Determine the (X, Y) coordinate at the center of the cell enclosing the given text.  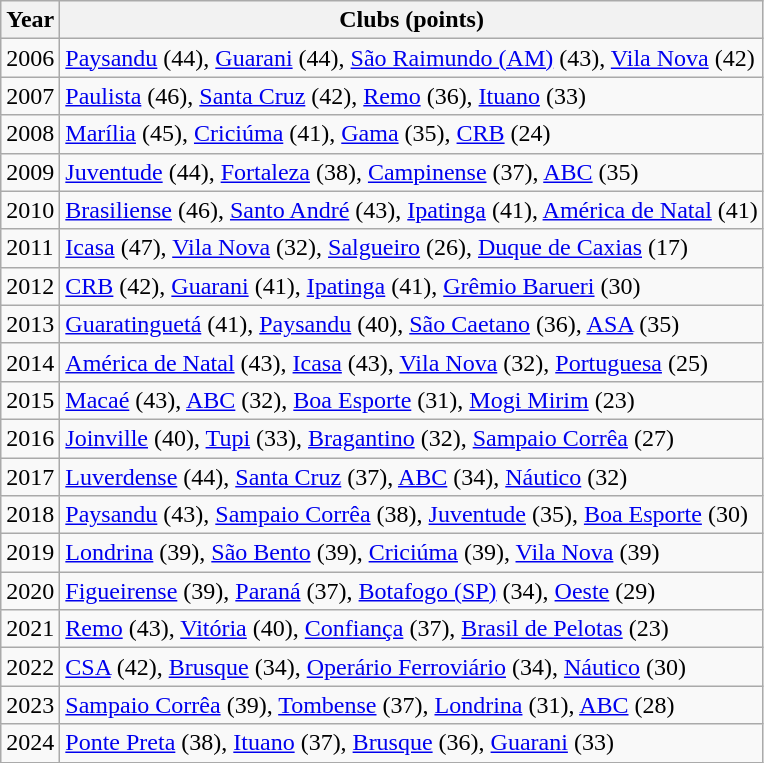
2012 (30, 286)
2015 (30, 400)
2018 (30, 515)
2020 (30, 591)
Macaé (43), ABC (32), Boa Esporte (31), Mogi Mirim (23) (412, 400)
Figueirense (39), Paraná (37), Botafogo (SP) (34), Oeste (29) (412, 591)
Icasa (47), Vila Nova (32), Salgueiro (26), Duque de Caxias (17) (412, 248)
2011 (30, 248)
2017 (30, 477)
2008 (30, 134)
Clubs (points) (412, 20)
2024 (30, 743)
CRB (42), Guarani (41), Ipatinga (41), Grêmio Barueri (30) (412, 286)
Paysandu (43), Sampaio Corrêa (38), Juventude (35), Boa Esporte (30) (412, 515)
Juventude (44), Fortaleza (38), Campinense (37), ABC (35) (412, 172)
Paysandu (44), Guarani (44), São Raimundo (AM) (43), Vila Nova (42) (412, 58)
2009 (30, 172)
Guaratinguetá (41), Paysandu (40), São Caetano (36), ASA (35) (412, 324)
CSA (42), Brusque (34), Operário Ferroviário (34), Náutico (30) (412, 667)
2021 (30, 629)
2022 (30, 667)
2013 (30, 324)
Londrina (39), São Bento (39), Criciúma (39), Vila Nova (39) (412, 553)
2014 (30, 362)
Marília (45), Criciúma (41), Gama (35), CRB (24) (412, 134)
2007 (30, 96)
América de Natal (43), Icasa (43), Vila Nova (32), Portuguesa (25) (412, 362)
2010 (30, 210)
2019 (30, 553)
Year (30, 20)
Remo (43), Vitória (40), Confiança (37), Brasil de Pelotas (23) (412, 629)
Brasiliense (46), Santo André (43), Ipatinga (41), América de Natal (41) (412, 210)
Luverdense (44), Santa Cruz (37), ABC (34), Náutico (32) (412, 477)
Joinville (40), Tupi (33), Bragantino (32), Sampaio Corrêa (27) (412, 438)
Paulista (46), Santa Cruz (42), Remo (36), Ituano (33) (412, 96)
2016 (30, 438)
2006 (30, 58)
2023 (30, 705)
Ponte Preta (38), Ituano (37), Brusque (36), Guarani (33) (412, 743)
Sampaio Corrêa (39), Tombense (37), Londrina (31), ABC (28) (412, 705)
